Extract the [X, Y] coordinate from the center of the cell holding the provided text.  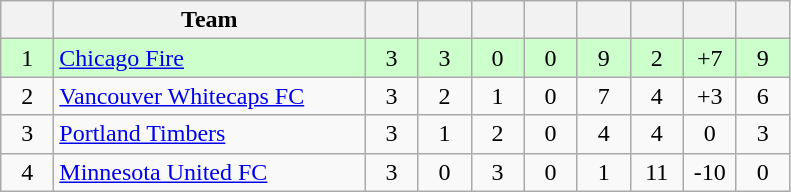
Portland Timbers [210, 134]
6 [762, 96]
Minnesota United FC [210, 172]
Team [210, 20]
11 [656, 172]
Vancouver Whitecaps FC [210, 96]
Chicago Fire [210, 58]
7 [604, 96]
+7 [710, 58]
+3 [710, 96]
-10 [710, 172]
